Detect which cell encompasses the target text, then output its [x, y] center coordinate. 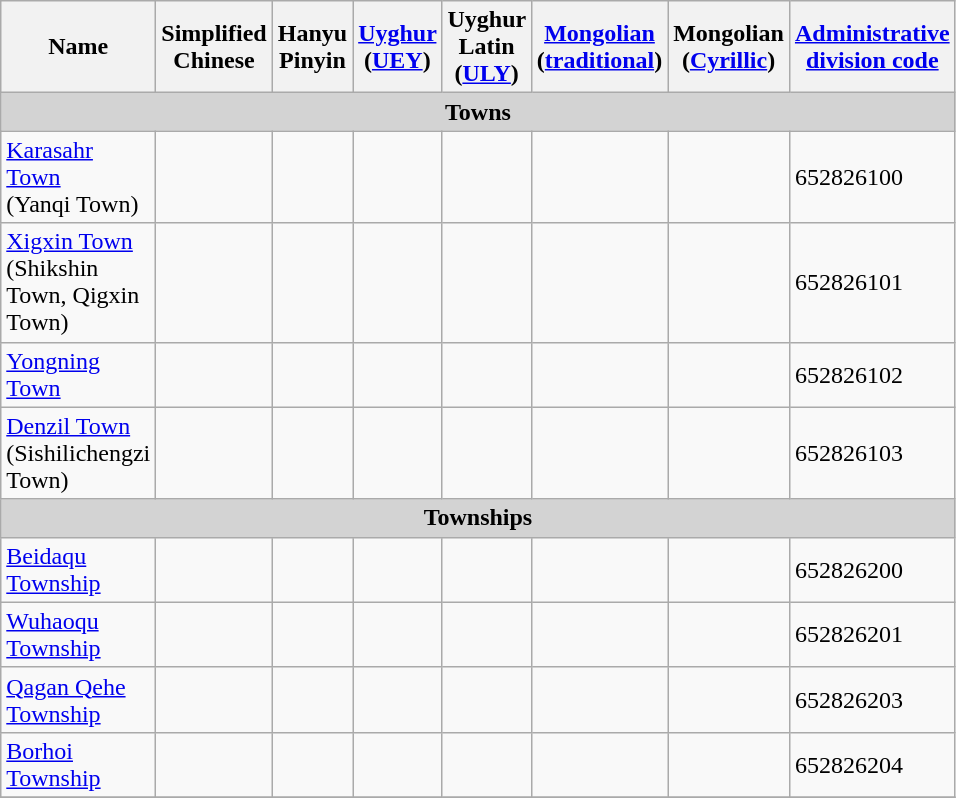
652826203 [872, 700]
Mongolian (traditional) [599, 47]
Mongolian (Cyrillic) [729, 47]
Townships [478, 518]
652826102 [872, 374]
652826103 [872, 453]
Administrative division code [872, 47]
Yongning Town [78, 374]
Beidaqu Township [78, 570]
Uyghur (UEY) [398, 47]
Qagan Qehe Township [78, 700]
Denzil Town(Sishilichengzi Town) [78, 453]
Name [78, 47]
Borhoi Township [78, 764]
Karasahr Town(Yanqi Town) [78, 177]
652826101 [872, 282]
Simplified Chinese [214, 47]
Uyghur Latin (ULY) [486, 47]
652826204 [872, 764]
Towns [478, 112]
652826100 [872, 177]
Xigxin Town(Shikshin Town, Qigxin Town) [78, 282]
Wuhaoqu Township [78, 634]
652826201 [872, 634]
652826200 [872, 570]
Hanyu Pinyin [312, 47]
